For the text-containing cell, return its midpoint in [x, y] coordinate format. 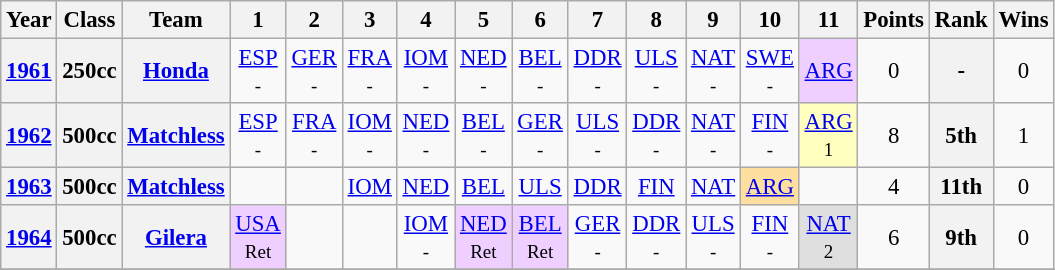
3 [370, 20]
Class [90, 20]
ULS [540, 187]
NED [426, 187]
10 [770, 20]
Wins [1024, 20]
NAT [714, 187]
5th [961, 136]
5 [484, 20]
250cc [90, 72]
Year [29, 20]
7 [598, 20]
SWE- [770, 72]
9th [961, 238]
1963 [29, 187]
USARet [258, 238]
1961 [29, 72]
NEDRet [484, 238]
9 [714, 20]
1962 [29, 136]
Gilera [176, 238]
Team [176, 20]
IOM [370, 187]
DDR [598, 187]
11 [828, 20]
BEL [484, 187]
NAT2 [828, 238]
ARG1 [828, 136]
1964 [29, 238]
Points [894, 20]
2 [314, 20]
- [961, 72]
Rank [961, 20]
BELRet [540, 238]
Honda [176, 72]
FIN [656, 187]
11th [961, 187]
